Pinpoint the cell where the given text exists, returning its (X, Y) midpoint coordinate. 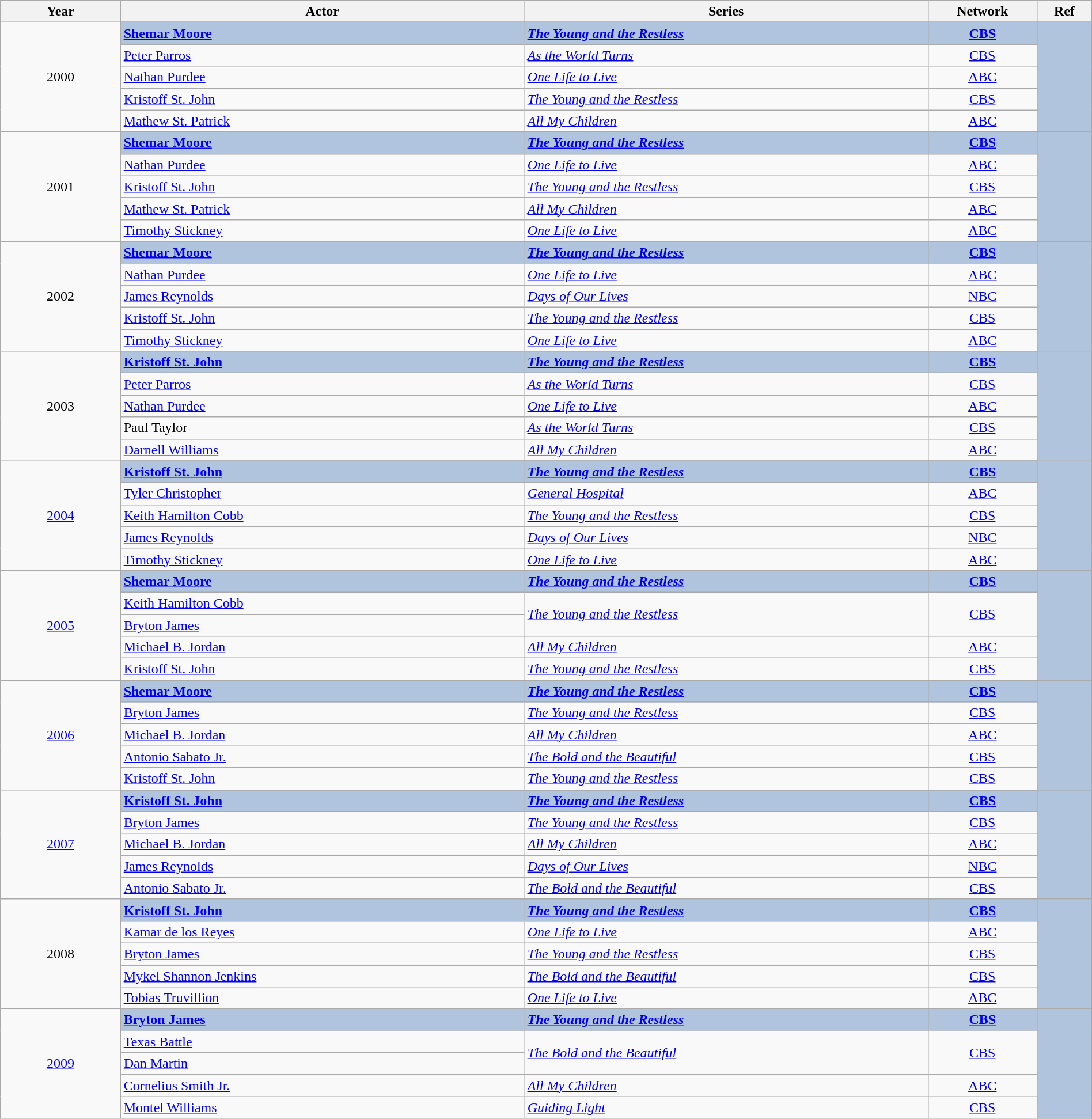
Network (983, 12)
2004 (60, 515)
2001 (60, 187)
Texas Battle (323, 1042)
Darnell Williams (323, 450)
2007 (60, 844)
Tyler Christopher (323, 494)
Actor (323, 12)
Cornelius Smith Jr. (323, 1086)
Guiding Light (726, 1107)
2000 (60, 77)
Series (726, 12)
2005 (60, 625)
Dan Martin (323, 1064)
General Hospital (726, 494)
2002 (60, 296)
Kamar de los Reyes (323, 932)
Ref (1064, 12)
Paul Taylor (323, 428)
Tobias Truvillion (323, 998)
2006 (60, 735)
2008 (60, 954)
2003 (60, 406)
Mykel Shannon Jenkins (323, 976)
Year (60, 12)
2009 (60, 1064)
Montel Williams (323, 1107)
